Locate the cell with the specified text and output its [X, Y] center coordinate. 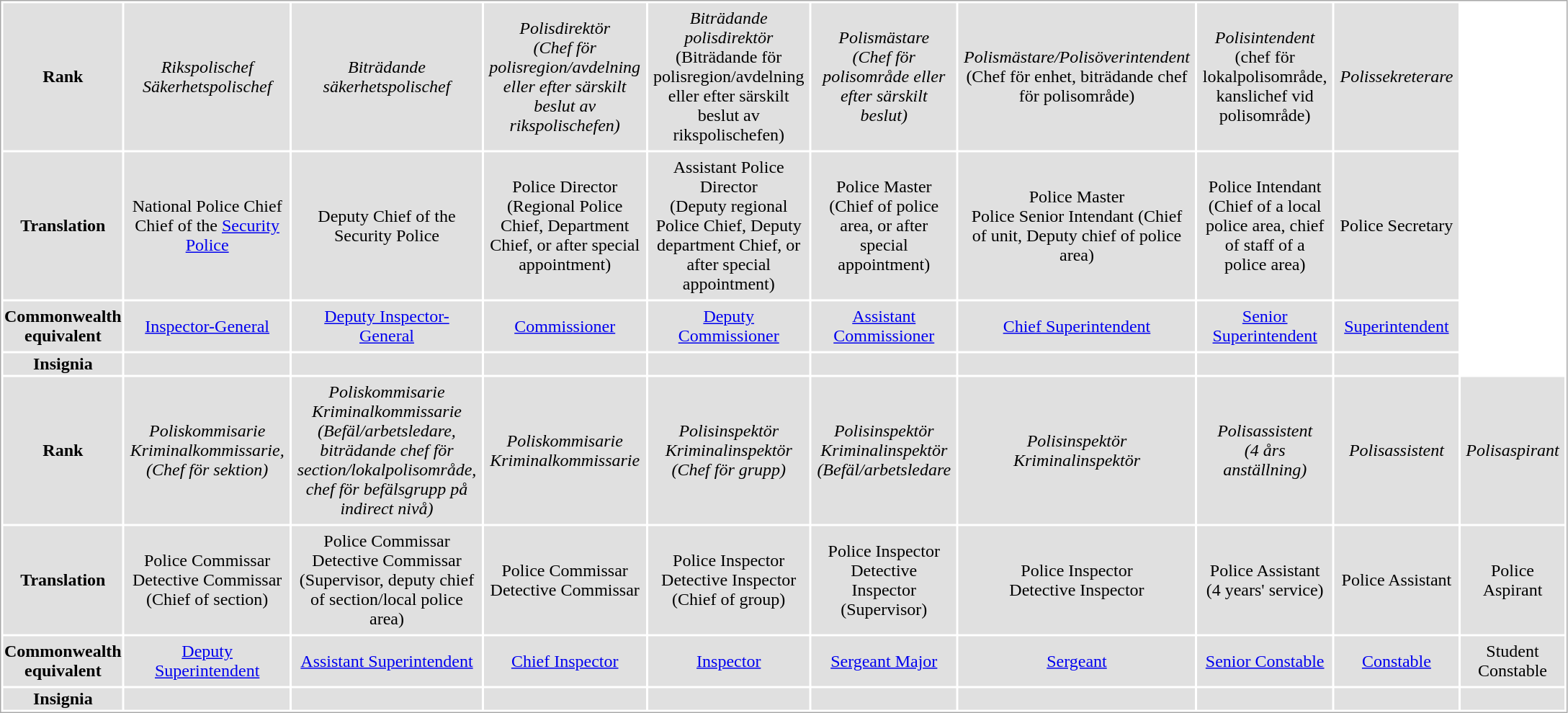
Constable [1397, 661]
Inspector-General [207, 326]
Police Assistant(4 years' service) [1265, 580]
Police Assistant [1397, 580]
Polismästare/Polisöverintendent (Chef för enhet, biträdande chef för polisområde) [1078, 76]
Polisassistent(4 års anställning) [1265, 451]
Police Intendant (Chief of a local police area, chief of staff of a police area) [1265, 226]
Deputy Superintendent [207, 661]
Police InspectorDetective Inspector(Chief of group) [729, 580]
RikspolischefSäkerhetspolischef [207, 76]
PolisinspektörKriminalinspektör(Befäl/arbetsledare [884, 451]
Senior Superintendent [1265, 326]
Police Commissar Detective Commissar [565, 580]
Polismästare(Chef för polisområde eller efter särskilt beslut) [884, 76]
Deputy Chief of the Security Police [387, 226]
Deputy Inspector-General [387, 326]
PoliskommisarieKriminalkommissarie [565, 451]
Police Aspirant [1513, 580]
Biträdande polisdirektör (Biträdande för polisregion/avdelning eller efter särskilt beslut av rikspolischefen) [729, 76]
Police InspectorDetective Inspector (Supervisor) [884, 580]
Police Master(Chief of police area, or after special appointment) [884, 226]
Police Commissar Detective Commissar (Supervisor, deputy chief of section/local police area) [387, 580]
Police Commissar Detective Commissar (Chief of section) [207, 580]
Polisaspirant [1513, 451]
Assistant Superintendent [387, 661]
Chief Superintendent [1078, 326]
Student Constable [1513, 661]
Polisdirektör(Chef för polisregion/avdelning eller efter särskilt beslut av rikspolischefen) [565, 76]
PoliskommisarieKriminalkommissarie(Befäl/arbetsledare, biträdande chef för section/lokalpolisområde, chef för befälsgrupp på indirect nivå) [387, 451]
Polisassistent [1397, 451]
Sergeant Major [884, 661]
PolisinspektörKriminalinspektör [1078, 451]
Deputy Commissioner [729, 326]
Assistant Commissioner [884, 326]
Commissioner [565, 326]
Police Master Police Senior Intendant (Chief of unit, Deputy chief of police area) [1078, 226]
Sergeant [1078, 661]
Police Secretary [1397, 226]
Superintendent [1397, 326]
Senior Constable [1265, 661]
Police Director(Regional Police Chief, Department Chief, or after special appointment) [565, 226]
Inspector [729, 661]
Chief Inspector [565, 661]
Police InspectorDetective Inspector [1078, 580]
PoliskommisarieKriminalkommissarie,(Chef för sektion) [207, 451]
Assistant Police Director (Deputy regional Police Chief, Deputy department Chief, or after special appointment) [729, 226]
PolisinspektörKriminalinspektör(Chef för grupp) [729, 451]
Polisintendent (chef för lokalpolisområde, kanslichef vid polisområde) [1265, 76]
Polissekreterare [1397, 76]
Biträdande säkerhetspolischef [387, 76]
National Police ChiefChief of the Security Police [207, 226]
